Find where the given text appears and provide that cell's center as [x, y] coordinate. 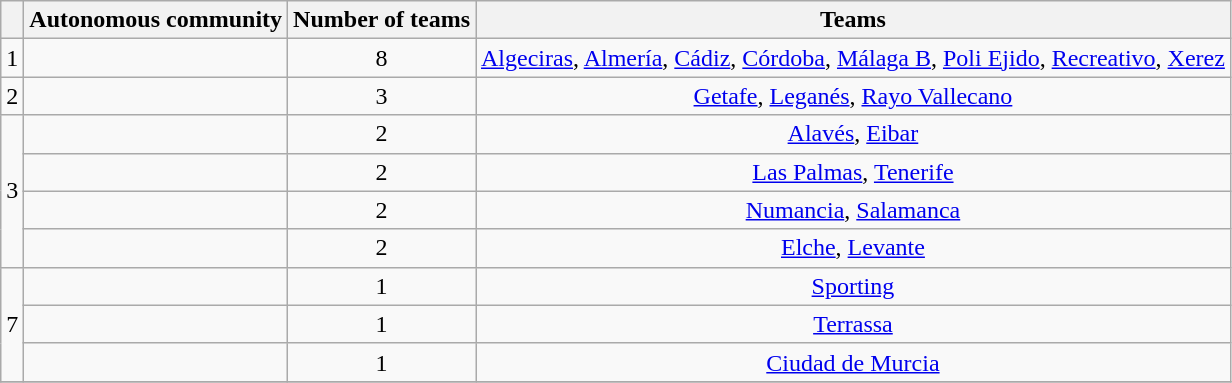
Algeciras, Almería, Cádiz, Córdoba, Málaga B, Poli Ejido, Recreativo, Xerez [854, 58]
Ciudad de Murcia [854, 362]
Autonomous community [156, 20]
8 [382, 58]
Elche, Levante [854, 248]
Sporting [854, 286]
Alavés, Eibar [854, 134]
Teams [854, 20]
Las Palmas, Tenerife [854, 172]
Numancia, Salamanca [854, 210]
7 [12, 324]
Number of teams [382, 20]
Getafe, Leganés, Rayo Vallecano [854, 96]
Terrassa [854, 324]
